For the text-containing cell, return its midpoint in [x, y] coordinate format. 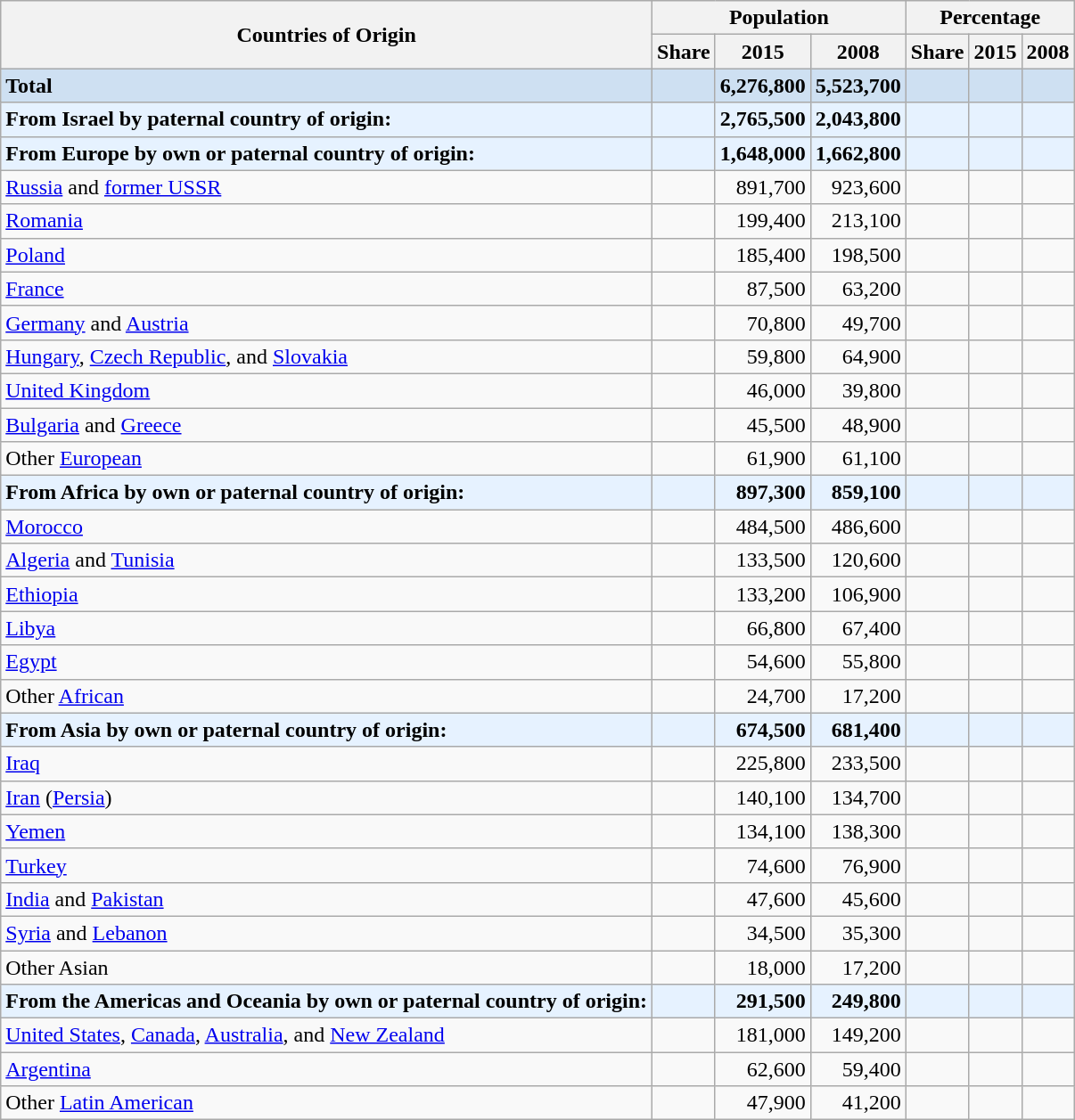
923,600 [858, 187]
39,800 [858, 390]
681,400 [858, 730]
484,500 [763, 527]
61,100 [858, 459]
59,800 [763, 356]
55,800 [858, 662]
891,700 [763, 187]
6,276,800 [763, 86]
138,300 [858, 831]
486,600 [858, 527]
45,600 [858, 899]
Russia and former USSR [326, 187]
34,500 [763, 933]
897,300 [763, 493]
Population [779, 18]
66,800 [763, 628]
Countries of Origin [326, 35]
Iran (Persia) [326, 797]
233,500 [858, 764]
49,700 [858, 323]
47,900 [763, 1103]
61,900 [763, 459]
Libya [326, 628]
67,400 [858, 628]
64,900 [858, 356]
1,662,800 [858, 153]
18,000 [763, 967]
1,648,000 [763, 153]
Algeria and Tunisia [326, 560]
Other Latin American [326, 1103]
249,800 [858, 1001]
59,400 [858, 1069]
Percentage [989, 18]
674,500 [763, 730]
Yemen [326, 831]
149,200 [858, 1035]
62,600 [763, 1069]
41,200 [858, 1103]
Other Asian [326, 967]
47,600 [763, 899]
From Europe by own or paternal country of origin: [326, 153]
45,500 [763, 425]
859,100 [858, 493]
74,600 [763, 865]
87,500 [763, 289]
76,900 [858, 865]
5,523,700 [858, 86]
133,500 [763, 560]
140,100 [763, 797]
120,600 [858, 560]
2,043,800 [858, 119]
Germany and Austria [326, 323]
United States, Canada, Australia, and New Zealand [326, 1035]
Argentina [326, 1069]
Morocco [326, 527]
France [326, 289]
2,765,500 [763, 119]
63,200 [858, 289]
Hungary, Czech Republic, and Slovakia [326, 356]
291,500 [763, 1001]
106,900 [858, 594]
Poland [326, 255]
24,700 [763, 696]
133,200 [763, 594]
Other African [326, 696]
From Asia by own or paternal country of origin: [326, 730]
Other European [326, 459]
48,900 [858, 425]
Romania [326, 221]
Ethiopia [326, 594]
185,400 [763, 255]
United Kingdom [326, 390]
198,500 [858, 255]
Egypt [326, 662]
54,600 [763, 662]
70,800 [763, 323]
From Israel by paternal country of origin: [326, 119]
Total [326, 86]
199,400 [763, 221]
Syria and Lebanon [326, 933]
From Africa by own or paternal country of origin: [326, 493]
From the Americas and Oceania by own or paternal country of origin: [326, 1001]
181,000 [763, 1035]
134,700 [858, 797]
35,300 [858, 933]
Iraq [326, 764]
India and Pakistan [326, 899]
213,100 [858, 221]
Turkey [326, 865]
46,000 [763, 390]
Bulgaria and Greece [326, 425]
225,800 [763, 764]
134,100 [763, 831]
